Pinpoint the cell where the given text exists, returning its (X, Y) midpoint coordinate. 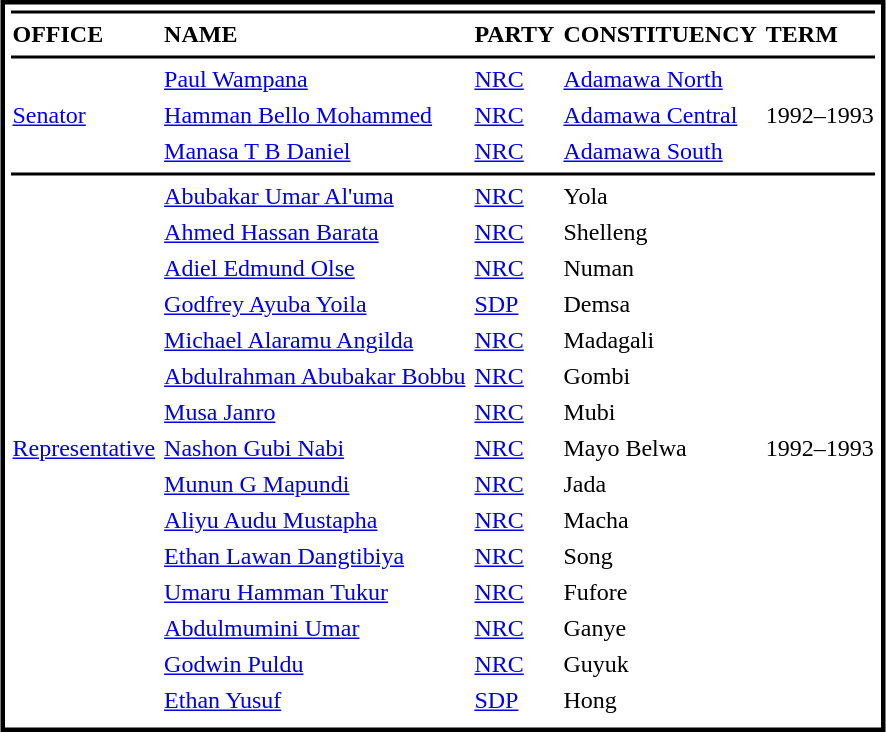
Umaru Hamman Tukur (315, 593)
Munun G Mapundi (315, 485)
Hong (660, 701)
Macha (660, 521)
Ahmed Hassan Barata (315, 233)
Aliyu Audu Mustapha (315, 521)
Nashon Gubi Nabi (315, 449)
Abubakar Umar Al'uma (315, 197)
Senator (84, 115)
Adamawa South (660, 151)
Shelleng (660, 233)
Yola (660, 197)
Godwin Puldu (315, 665)
Ethan Lawan Dangtibiya (315, 557)
Numan (660, 269)
Mubi (660, 413)
Godfrey Ayuba Yoila (315, 305)
Jada (660, 485)
Fufore (660, 593)
Michael Alaramu Angilda (315, 341)
Representative (84, 449)
Mayo Belwa (660, 449)
Song (660, 557)
Abdulrahman Abubakar Bobbu (315, 377)
Abdulmumini Umar (315, 629)
Paul Wampana (315, 79)
Adamawa Central (660, 115)
OFFICE (84, 35)
Madagali (660, 341)
Ganye (660, 629)
Hamman Bello Mohammed (315, 115)
TERM (820, 35)
Musa Janro (315, 413)
NAME (315, 35)
Demsa (660, 305)
PARTY (514, 35)
Guyuk (660, 665)
Ethan Yusuf (315, 701)
Adiel Edmund Olse (315, 269)
Adamawa North (660, 79)
CONSTITUENCY (660, 35)
Manasa T B Daniel (315, 151)
Gombi (660, 377)
